Identify which cell holds the provided text, then report its (X, Y) central coordinate. 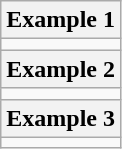
Example 2 (61, 69)
Example 3 (61, 118)
Example 1 (61, 20)
